Output the [x, y] coordinate of the center of the cell containing the given text.  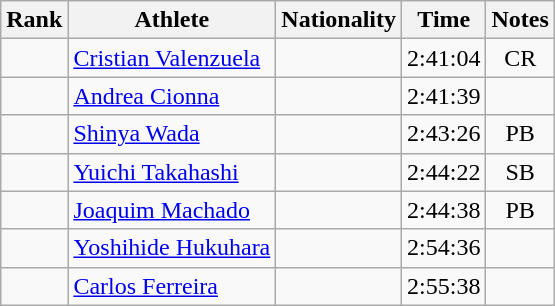
2:55:38 [444, 286]
Rank [34, 20]
Athlete [172, 20]
Cristian Valenzuela [172, 58]
CR [520, 58]
2:41:39 [444, 96]
2:44:22 [444, 172]
Joaquim Machado [172, 210]
Yuichi Takahashi [172, 172]
2:43:26 [444, 134]
Yoshihide Hukuhara [172, 248]
Nationality [339, 20]
2:54:36 [444, 248]
2:44:38 [444, 210]
Andrea Cionna [172, 96]
Notes [520, 20]
Carlos Ferreira [172, 286]
Time [444, 20]
Shinya Wada [172, 134]
2:41:04 [444, 58]
SB [520, 172]
